Find where the given text appears and provide that cell's center as [X, Y] coordinate. 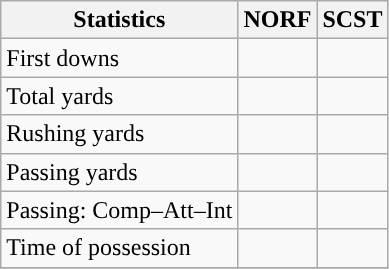
SCST [352, 20]
Passing: Comp–Att–Int [120, 210]
NORF [278, 20]
Time of possession [120, 248]
First downs [120, 58]
Total yards [120, 96]
Passing yards [120, 172]
Rushing yards [120, 134]
Statistics [120, 20]
